Find where the given text appears and provide that cell's center as (x, y) coordinate. 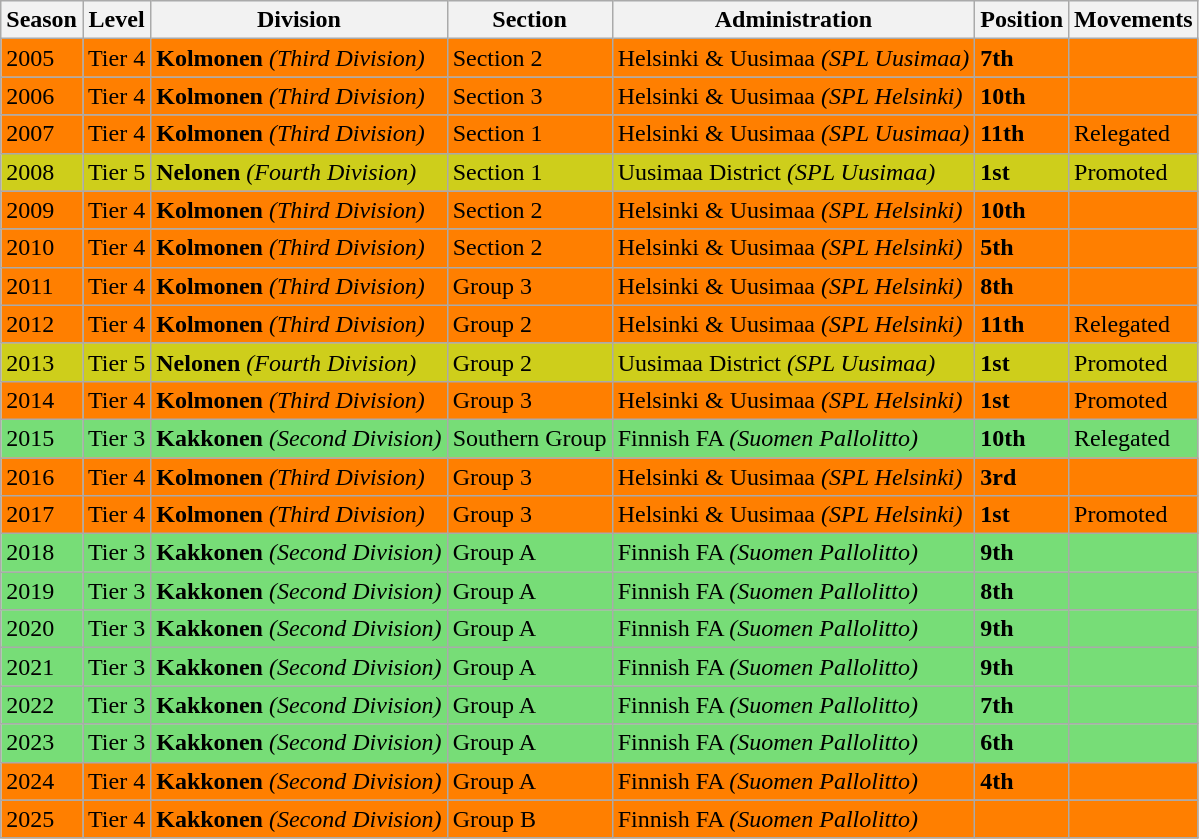
4th (1022, 781)
2007 (42, 134)
Southern Group (530, 438)
2012 (42, 324)
2005 (42, 58)
2023 (42, 743)
Section 3 (530, 96)
2021 (42, 667)
2025 (42, 819)
2017 (42, 515)
Division (299, 20)
6th (1022, 743)
2020 (42, 629)
Section (530, 20)
3rd (1022, 477)
2010 (42, 248)
2015 (42, 438)
2009 (42, 210)
Administration (794, 20)
Position (1022, 20)
Group B (530, 819)
2014 (42, 400)
2008 (42, 172)
2011 (42, 286)
Movements (1134, 20)
2013 (42, 362)
Season (42, 20)
5th (1022, 248)
2016 (42, 477)
2024 (42, 781)
2019 (42, 591)
2006 (42, 96)
2022 (42, 705)
Level (116, 20)
2018 (42, 553)
